Determine the [x, y] coordinate at the center of the cell enclosing the given text.  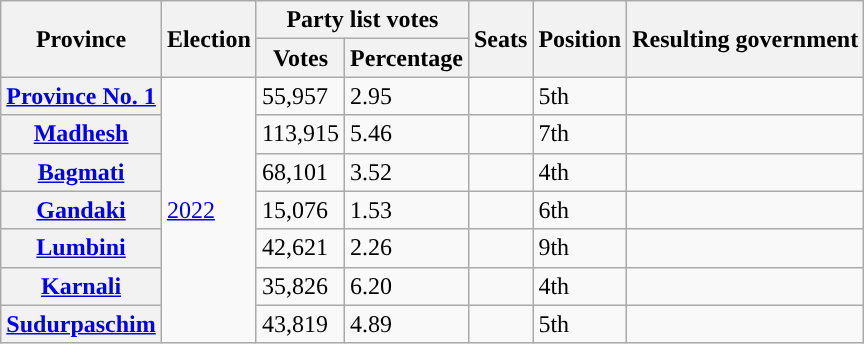
43,819 [300, 324]
Madhesh [82, 134]
5.46 [407, 134]
Province [82, 39]
4.89 [407, 324]
Party list votes [362, 20]
Seats [500, 39]
35,826 [300, 286]
2.95 [407, 96]
Karnali [82, 286]
Election [208, 39]
Bagmati [82, 172]
113,915 [300, 134]
7th [580, 134]
Position [580, 39]
9th [580, 248]
42,621 [300, 248]
55,957 [300, 96]
3.52 [407, 172]
Sudurpaschim [82, 324]
Lumbini [82, 248]
Province No. 1 [82, 96]
68,101 [300, 172]
Gandaki [82, 210]
2.26 [407, 248]
1.53 [407, 210]
6th [580, 210]
15,076 [300, 210]
Votes [300, 58]
Resulting government [746, 39]
Percentage [407, 58]
2022 [208, 210]
6.20 [407, 286]
